Detect which cell encompasses the target text, then output its [x, y] center coordinate. 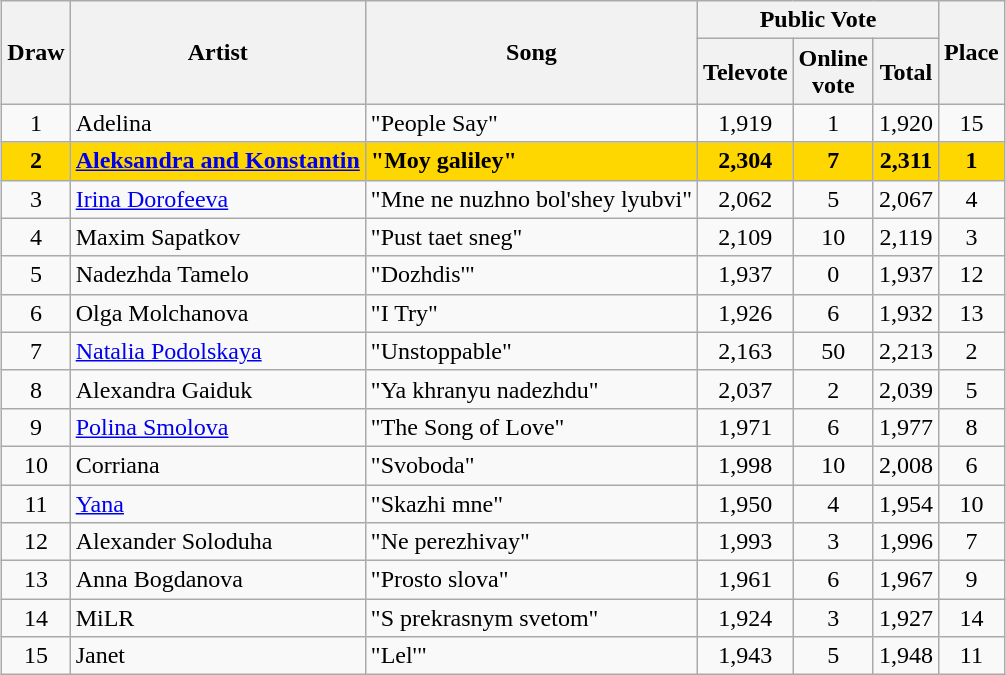
1,920 [906, 123]
1,954 [906, 503]
"Mne ne nuzhno bol'shey lyubvi" [531, 199]
2,067 [906, 199]
2,109 [746, 237]
2,304 [746, 161]
2,213 [906, 351]
1,932 [906, 313]
Natalia Podolskaya [218, 351]
Public Vote [818, 20]
Corriana [218, 465]
Anna Bogdanova [218, 580]
0 [833, 275]
"Pust taet sneg" [531, 237]
50 [833, 351]
Draw [36, 52]
"Ya khranyu nadezhdu" [531, 389]
"Dozhdis'" [531, 275]
2,037 [746, 389]
Olga Molchanova [218, 313]
Adelina [218, 123]
MiLR [218, 618]
Aleksandra and Konstantin [218, 161]
"S prekrasnym svetom" [531, 618]
1,927 [906, 618]
"The Song of Love" [531, 427]
1,967 [906, 580]
Song [531, 52]
Televote [746, 72]
Alexandra Gaiduk [218, 389]
1,924 [746, 618]
Artist [218, 52]
Maxim Sapatkov [218, 237]
1,996 [906, 542]
"Skazhi mne" [531, 503]
1,948 [906, 656]
Janet [218, 656]
Onlinevote [833, 72]
Place [972, 52]
Irina Dorofeeva [218, 199]
Total [906, 72]
2,311 [906, 161]
"Svoboda" [531, 465]
1,943 [746, 656]
"Ne perezhivay" [531, 542]
1,977 [906, 427]
1,926 [746, 313]
Alexander Soloduha [218, 542]
"People Say" [531, 123]
2,039 [906, 389]
1,919 [746, 123]
"I Try" [531, 313]
Nadezhda Tamelo [218, 275]
"Lel'" [531, 656]
Yana [218, 503]
1,971 [746, 427]
2,119 [906, 237]
"Unstoppable" [531, 351]
1,998 [746, 465]
2,062 [746, 199]
2,008 [906, 465]
"Moy galiley" [531, 161]
Polina Smolova [218, 427]
2,163 [746, 351]
"Prosto slova" [531, 580]
1,961 [746, 580]
1,950 [746, 503]
1,993 [746, 542]
